Return [X, Y] of the center of cell containing provided text 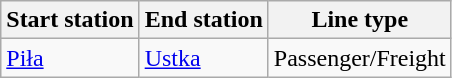
Line type [360, 20]
Ustka [204, 58]
End station [204, 20]
Passenger/Freight [360, 58]
Piła [70, 58]
Start station [70, 20]
